Return (x, y) of the center of cell containing provided text 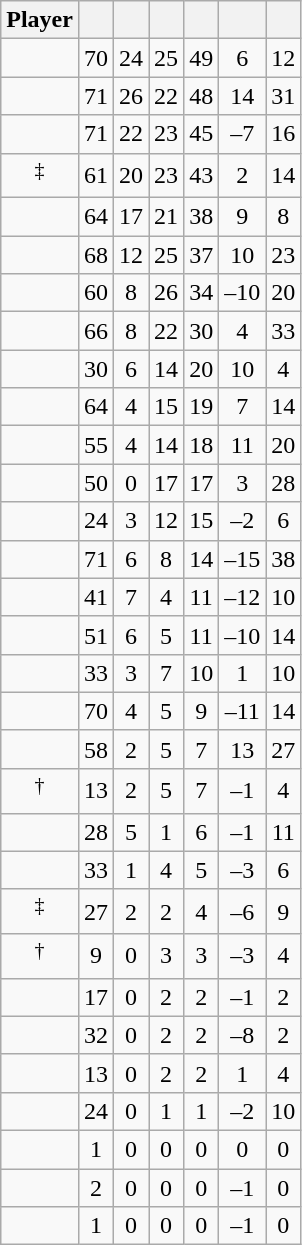
37 (202, 255)
45 (202, 134)
58 (96, 749)
19 (202, 407)
32 (96, 1035)
–8 (242, 1035)
Player (40, 20)
66 (96, 331)
–7 (242, 134)
43 (202, 176)
68 (96, 255)
50 (96, 483)
55 (96, 445)
–15 (242, 559)
34 (202, 293)
51 (96, 635)
49 (202, 58)
18 (202, 445)
48 (202, 96)
16 (284, 134)
–11 (242, 711)
31 (284, 96)
21 (166, 217)
–12 (242, 597)
–6 (242, 912)
41 (96, 597)
60 (96, 293)
61 (96, 176)
